Locate the cell with the specified text and output its [x, y] center coordinate. 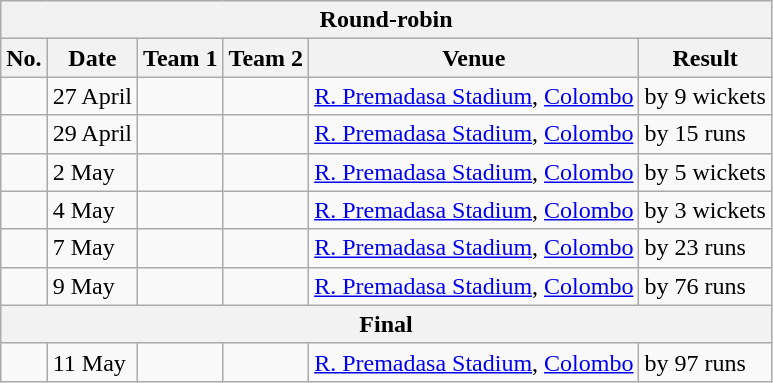
Team 2 [266, 58]
Final [386, 324]
No. [24, 58]
27 April [92, 96]
11 May [92, 362]
7 May [92, 248]
by 15 runs [705, 134]
by 9 wickets [705, 96]
by 76 runs [705, 286]
by 97 runs [705, 362]
Team 1 [181, 58]
9 May [92, 286]
Round-robin [386, 20]
29 April [92, 134]
by 3 wickets [705, 210]
Venue [474, 58]
by 5 wickets [705, 172]
Date [92, 58]
4 May [92, 210]
by 23 runs [705, 248]
2 May [92, 172]
Result [705, 58]
